Extract the [x, y] coordinate from the center of the cell holding the provided text.  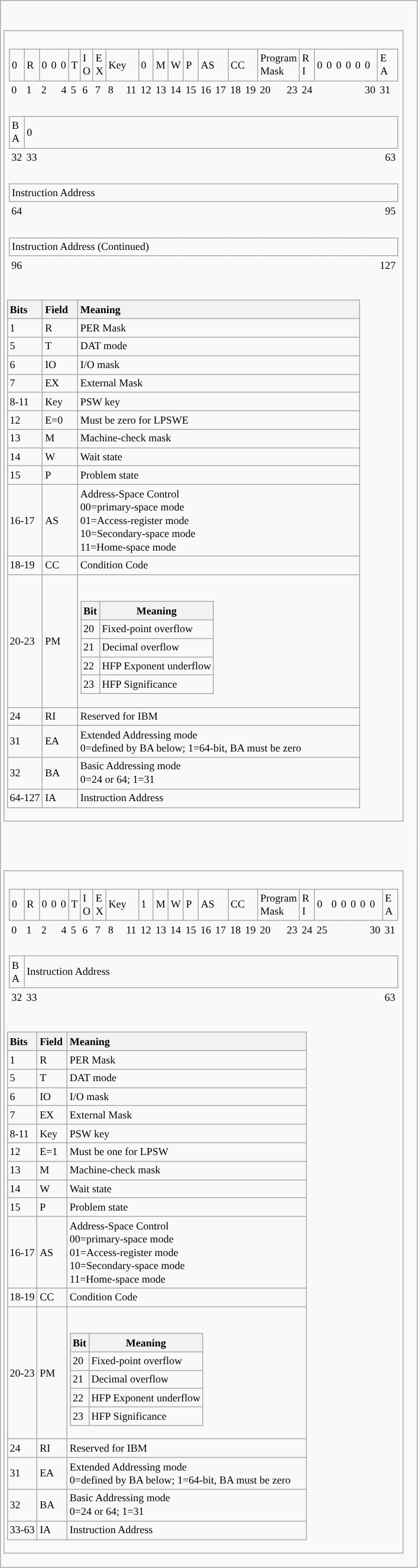
64-127 [25, 799]
64 [17, 211]
Instruction Address (Continued) [203, 247]
33-63 [22, 1530]
Must be zero for LPSWE [219, 419]
E=1 [52, 1152]
127 [388, 265]
Must be one for LPSW [187, 1152]
95 [388, 211]
96 [17, 265]
E=0 [60, 419]
25 [322, 929]
